Locate the cell with the specified text and output its (x, y) center coordinate. 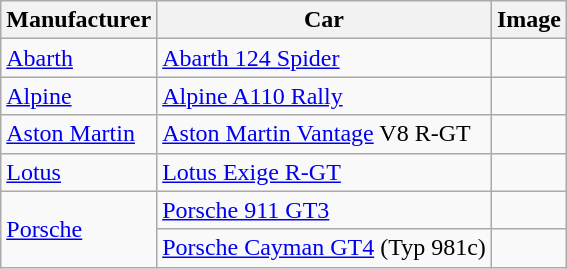
Alpine A110 Rally (324, 96)
Lotus (79, 172)
Lotus Exige R-GT (324, 172)
Image (528, 20)
Porsche Cayman GT4 (Typ 981c) (324, 248)
Aston Martin Vantage V8 R-GT (324, 134)
Aston Martin (79, 134)
Abarth 124 Spider (324, 58)
Car (324, 20)
Porsche (79, 229)
Alpine (79, 96)
Porsche 911 GT3 (324, 210)
Manufacturer (79, 20)
Abarth (79, 58)
